For the text-containing cell, return its midpoint in [X, Y] coordinate format. 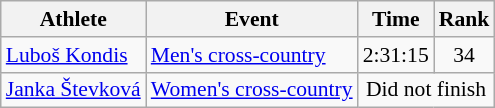
Athlete [74, 19]
Event [252, 19]
Rank [464, 19]
34 [464, 55]
Luboš Kondis [74, 55]
Janka Števková [74, 90]
Time [396, 19]
Women's cross-country [252, 90]
Did not finish [426, 90]
2:31:15 [396, 55]
Men's cross-country [252, 55]
